Identify which cell holds the provided text, then report its [x, y] central coordinate. 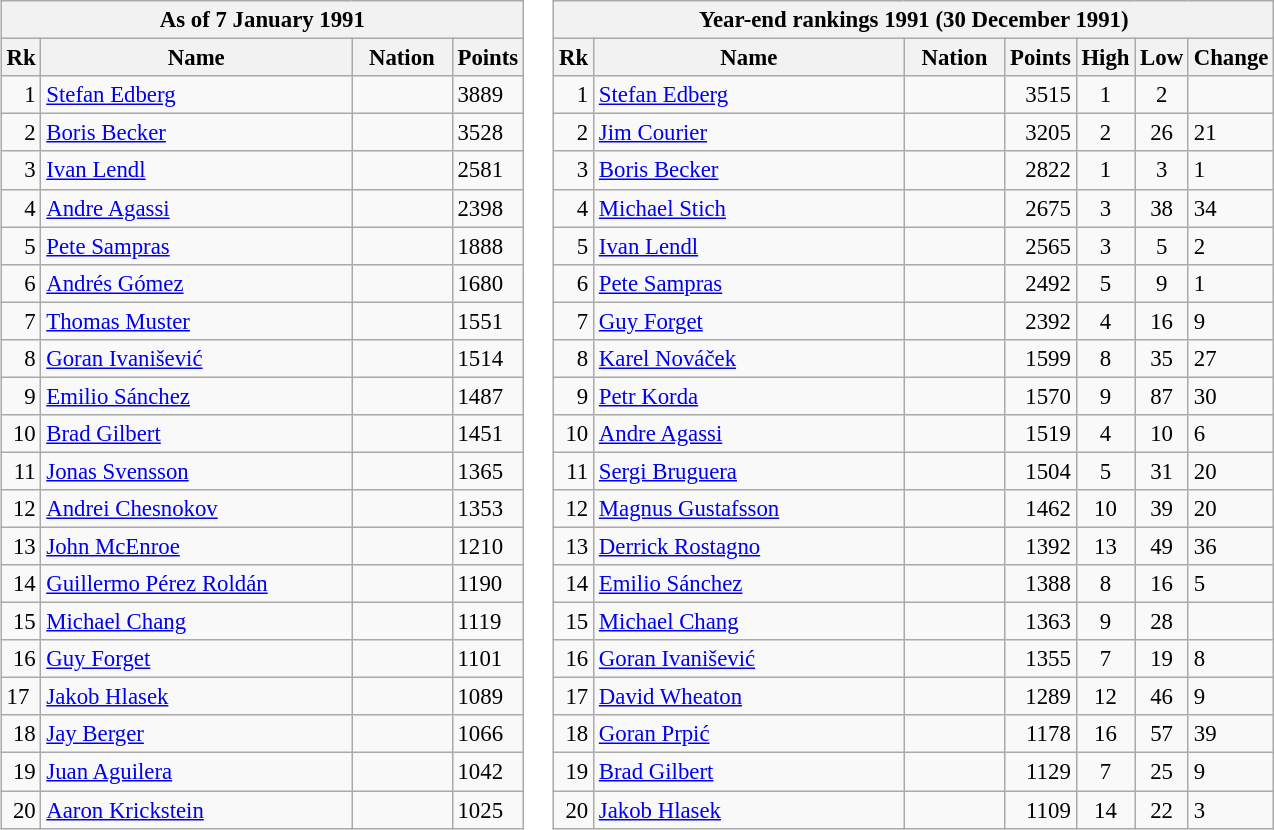
Goran Prpić [750, 734]
High [1106, 58]
26 [1162, 133]
2822 [1040, 170]
1109 [1040, 809]
3528 [488, 133]
Guillermo Pérez Roldán [196, 584]
Aaron Krickstein [196, 809]
38 [1162, 208]
2392 [1040, 321]
Andrés Gómez [196, 283]
Magnus Gustafsson [750, 509]
1365 [488, 471]
25 [1162, 772]
1210 [488, 546]
1504 [1040, 471]
3515 [1040, 95]
1570 [1040, 396]
1355 [1040, 659]
Derrick Rostagno [750, 546]
46 [1162, 697]
1129 [1040, 772]
1888 [488, 246]
Change [1230, 58]
36 [1230, 546]
Jonas Svensson [196, 471]
3205 [1040, 133]
1462 [1040, 509]
2581 [488, 170]
Jay Berger [196, 734]
1066 [488, 734]
1089 [488, 697]
1388 [1040, 584]
Jim Courier [750, 133]
1680 [488, 283]
1119 [488, 622]
30 [1230, 396]
1025 [488, 809]
57 [1162, 734]
1353 [488, 509]
34 [1230, 208]
27 [1230, 358]
1289 [1040, 697]
1451 [488, 434]
1178 [1040, 734]
2398 [488, 208]
Low [1162, 58]
21 [1230, 133]
John McEnroe [196, 546]
49 [1162, 546]
1599 [1040, 358]
1042 [488, 772]
1190 [488, 584]
1519 [1040, 434]
Petr Korda [750, 396]
3889 [488, 95]
22 [1162, 809]
35 [1162, 358]
1514 [488, 358]
Andrei Chesnokov [196, 509]
1363 [1040, 622]
Thomas Muster [196, 321]
Sergi Bruguera [750, 471]
2565 [1040, 246]
Juan Aguilera [196, 772]
1101 [488, 659]
1392 [1040, 546]
Karel Nováček [750, 358]
2675 [1040, 208]
Year-end rankings 1991 (30 December 1991) [914, 20]
As of 7 January 1991 [262, 20]
Michael Stich [750, 208]
David Wheaton [750, 697]
1487 [488, 396]
2492 [1040, 283]
87 [1162, 396]
1551 [488, 321]
31 [1162, 471]
28 [1162, 622]
